Capture the cell that displays the provided text and extract its (x, y) central coordinate. 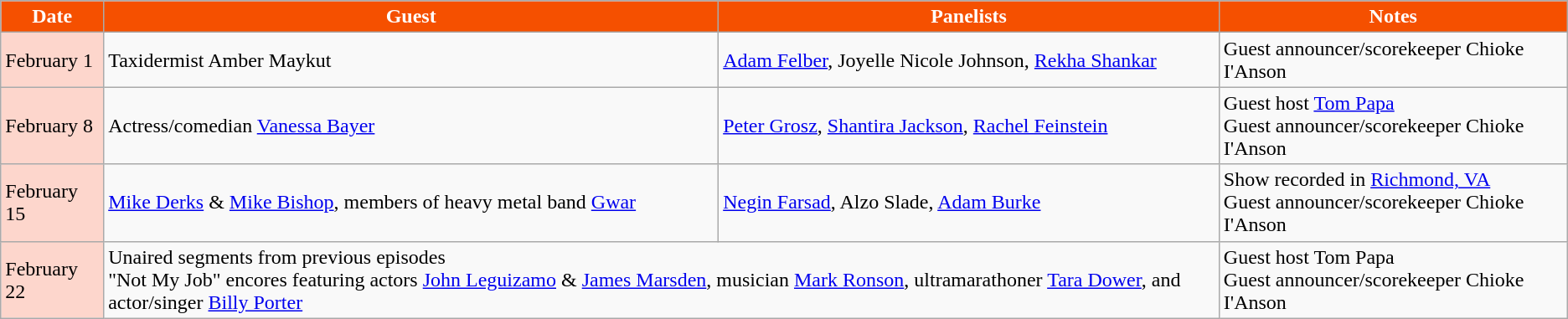
February 22 (52, 280)
Mike Derks & Mike Bishop, members of heavy metal band Gwar (411, 203)
Notes (1393, 17)
Adam Felber, Joyelle Nicole Johnson, Rekha Shankar (969, 60)
Negin Farsad, Alzo Slade, Adam Burke (969, 203)
Panelists (969, 17)
February 1 (52, 60)
February 15 (52, 203)
Guest announcer/scorekeeper Chioke I'Anson (1393, 60)
Guest (411, 17)
February 8 (52, 126)
Taxidermist Amber Maykut (411, 60)
Actress/comedian Vanessa Bayer (411, 126)
Date (52, 17)
Peter Grosz, Shantira Jackson, Rachel Feinstein (969, 126)
Show recorded in Richmond, VA Guest announcer/scorekeeper Chioke I'Anson (1393, 203)
